Output the (X, Y) coordinate of the center of the cell containing the given text.  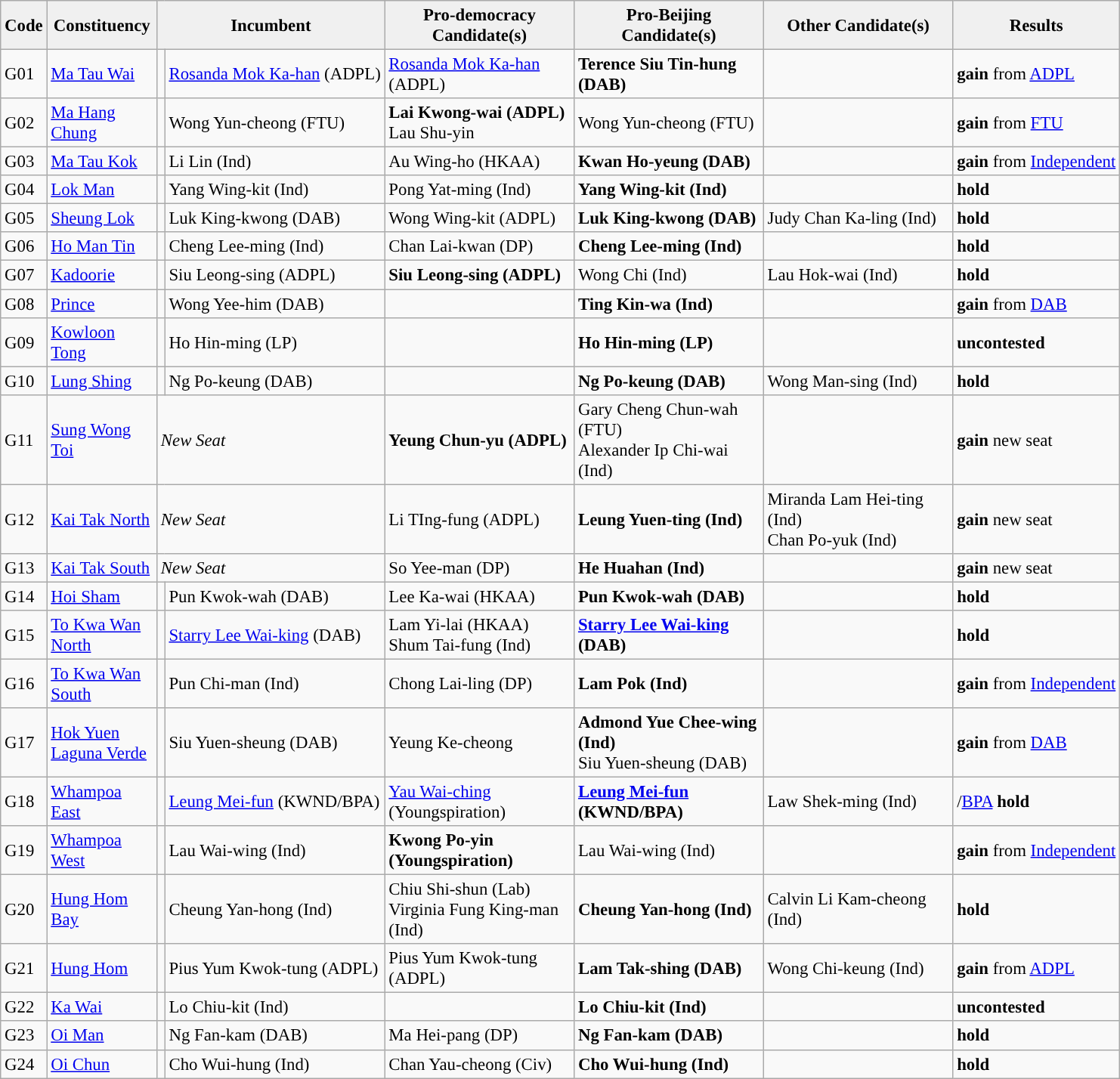
G14 (24, 596)
Hoi Sham (102, 596)
G23 (24, 1036)
G11 (24, 440)
/BPA hold (1037, 802)
Kadoorie (102, 275)
Ma Tau Wai (102, 74)
Kai Tak North (102, 519)
Ma Tau Kok (102, 162)
To Kwa Wan South (102, 683)
Ma Hei-pang (DP) (479, 1036)
Li TIng-fung (ADPL) (479, 519)
Li Lin (Ind) (275, 162)
Yau Wai-ching (Youngspiration) (479, 802)
G18 (24, 802)
G07 (24, 275)
Lam Pok (Ind) (670, 683)
Wong Man-sing (Ind) (859, 381)
Leung Yuen-ting (Ind) (670, 519)
Constituency (102, 26)
G12 (24, 519)
Whampoa East (102, 802)
Whampoa West (102, 851)
G08 (24, 304)
Ting Kin-wa (Ind) (670, 304)
Other Candidate(s) (859, 26)
Results (1037, 26)
G04 (24, 190)
Code (24, 26)
Ho Man Tin (102, 247)
Yeung Chun-yu (ADPL) (479, 440)
Lung Shing (102, 381)
Calvin Li Kam-cheong (Ind) (859, 910)
Ka Wai (102, 1007)
Hung Hom Bay (102, 910)
So Yee-man (DP) (479, 568)
G03 (24, 162)
Lam Tak-shing (DAB) (670, 969)
Hung Hom (102, 969)
Sung Wong Toi (102, 440)
Oi Chun (102, 1064)
Lam Yi-lai (HKAA)Shum Tai-fung (Ind) (479, 635)
Pro-democracy Candidate(s) (479, 26)
Kai Tak South (102, 568)
Ma Hang Chung (102, 122)
G09 (24, 342)
Chan Lai-kwan (DP) (479, 247)
G01 (24, 74)
Yeung Ke-cheong (479, 743)
Wong Wing-kit (ADPL) (479, 218)
Sheung Lok (102, 218)
Terence Siu Tin-hung (DAB) (670, 74)
Hok Yuen Laguna Verde (102, 743)
Prince (102, 304)
G15 (24, 635)
Siu Yuen-sheung (DAB) (275, 743)
Chan Yau-cheong (Civ) (479, 1064)
G22 (24, 1007)
gain from FTU (1037, 122)
Lau Hok-wai (Ind) (859, 275)
G13 (24, 568)
G24 (24, 1064)
He Huahan (Ind) (670, 568)
Lai Kwong-wai (ADPL)Lau Shu-yin (479, 122)
Judy Chan Ka-ling (Ind) (859, 218)
Pong Yat-ming (Ind) (479, 190)
Wong Chi (Ind) (670, 275)
G16 (24, 683)
Chiu Shi-shun (Lab)Virginia Fung King-man (Ind) (479, 910)
Au Wing-ho (HKAA) (479, 162)
Miranda Lam Hei-ting (Ind)Chan Po-yuk (Ind) (859, 519)
Admond Yue Chee-wing (Ind)Siu Yuen-sheung (DAB) (670, 743)
Incumbent (271, 26)
Pro-Beijing Candidate(s) (670, 26)
G21 (24, 969)
Gary Cheng Chun-wah (FTU)Alexander Ip Chi-wai (Ind) (670, 440)
G05 (24, 218)
Kwong Po-yin (Youngspiration) (479, 851)
Pun Chi-man (Ind) (275, 683)
G17 (24, 743)
G19 (24, 851)
Law Shek-ming (Ind) (859, 802)
Kwan Ho-yeung (DAB) (670, 162)
Wong Yee-him (DAB) (275, 304)
G02 (24, 122)
G20 (24, 910)
Wong Chi-keung (Ind) (859, 969)
Lee Ka-wai (HKAA) (479, 596)
Oi Man (102, 1036)
To Kwa Wan North (102, 635)
Kowloon Tong (102, 342)
Chong Lai-ling (DP) (479, 683)
Lok Man (102, 190)
G10 (24, 381)
G06 (24, 247)
